Extract the [X, Y] coordinate from the center of the cell holding the provided text.  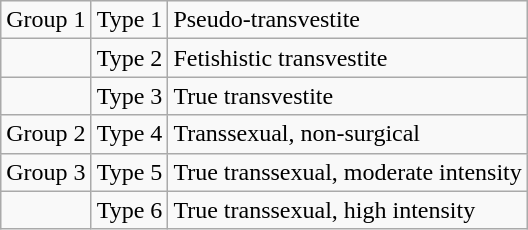
Type 6 [130, 210]
Group 2 [46, 134]
Transsexual, non-surgical [348, 134]
Type 1 [130, 20]
Group 1 [46, 20]
True transsexual, high intensity [348, 210]
True transsexual, moderate intensity [348, 172]
Fetishistic transvestite [348, 58]
Type 5 [130, 172]
Type 2 [130, 58]
Type 3 [130, 96]
Pseudo-transvestite [348, 20]
True transvestite [348, 96]
Type 4 [130, 134]
Group 3 [46, 172]
